Pinpoint the cell where the given text exists, returning its (X, Y) midpoint coordinate. 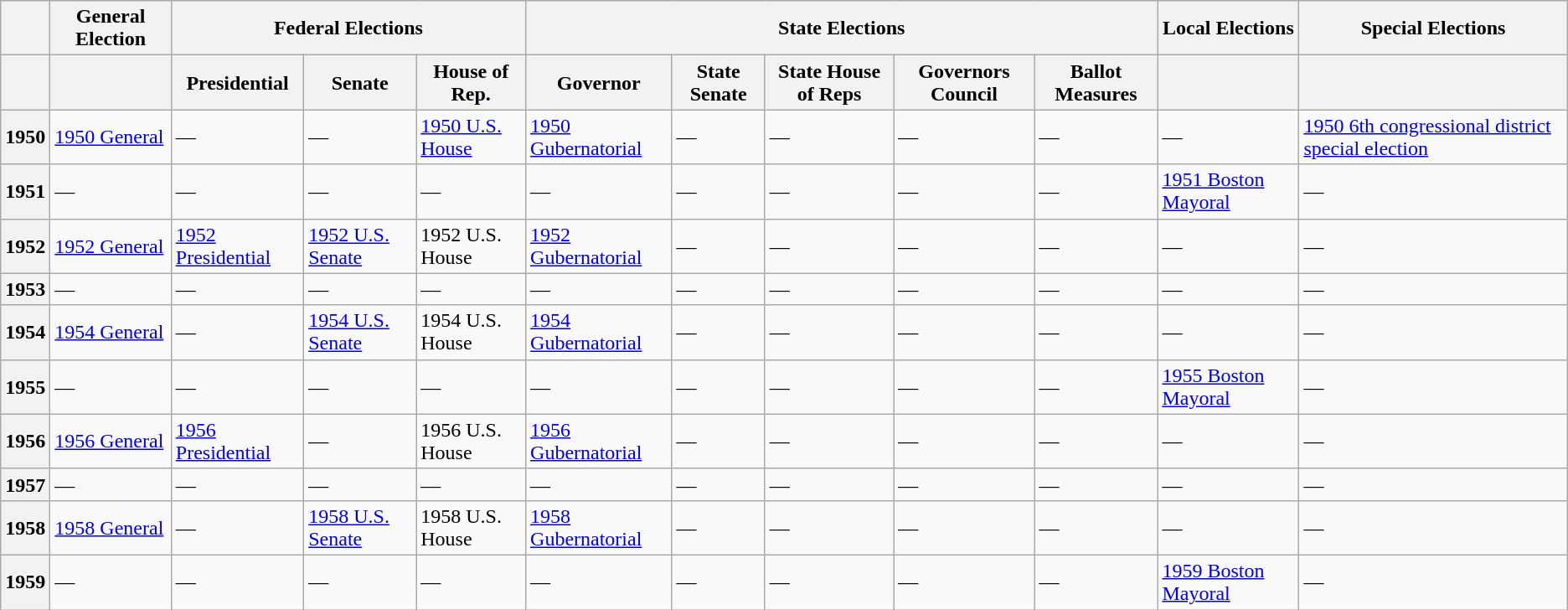
1959 Boston Mayoral (1228, 582)
Senate (360, 82)
1951 Boston Mayoral (1228, 191)
1955 Boston Mayoral (1228, 387)
1958 (25, 528)
1950 General (111, 137)
Governors Council (964, 82)
1950 (25, 137)
1952 U.S. House (471, 246)
1958 General (111, 528)
Local Elections (1228, 28)
1950 6th congressional district special election (1433, 137)
General Election (111, 28)
State House of Reps (829, 82)
1952 U.S. Senate (360, 246)
1950 Gubernatorial (599, 137)
1954 General (111, 332)
1958 U.S. House (471, 528)
1958 U.S. Senate (360, 528)
1954 Gubernatorial (599, 332)
1956 Gubernatorial (599, 441)
1958 Gubernatorial (599, 528)
1953 (25, 289)
1955 (25, 387)
1954 U.S. Senate (360, 332)
Federal Elections (348, 28)
1956 General (111, 441)
1952 Presidential (237, 246)
1956 Presidential (237, 441)
1952 (25, 246)
Presidential (237, 82)
Ballot Measures (1096, 82)
1952 General (111, 246)
House of Rep. (471, 82)
1951 (25, 191)
1959 (25, 582)
1957 (25, 484)
1954 U.S. House (471, 332)
1952 Gubernatorial (599, 246)
Governor (599, 82)
Special Elections (1433, 28)
1950 U.S. House (471, 137)
1956 U.S. House (471, 441)
State Senate (719, 82)
State Elections (842, 28)
1956 (25, 441)
1954 (25, 332)
